Provide the (X, Y) coordinate of the cell's center where the given text is located.  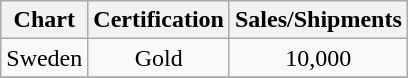
Sales/Shipments (318, 20)
Certification (159, 20)
Chart (44, 20)
Sweden (44, 58)
10,000 (318, 58)
Gold (159, 58)
